For the text-containing cell, return its midpoint in (x, y) coordinate format. 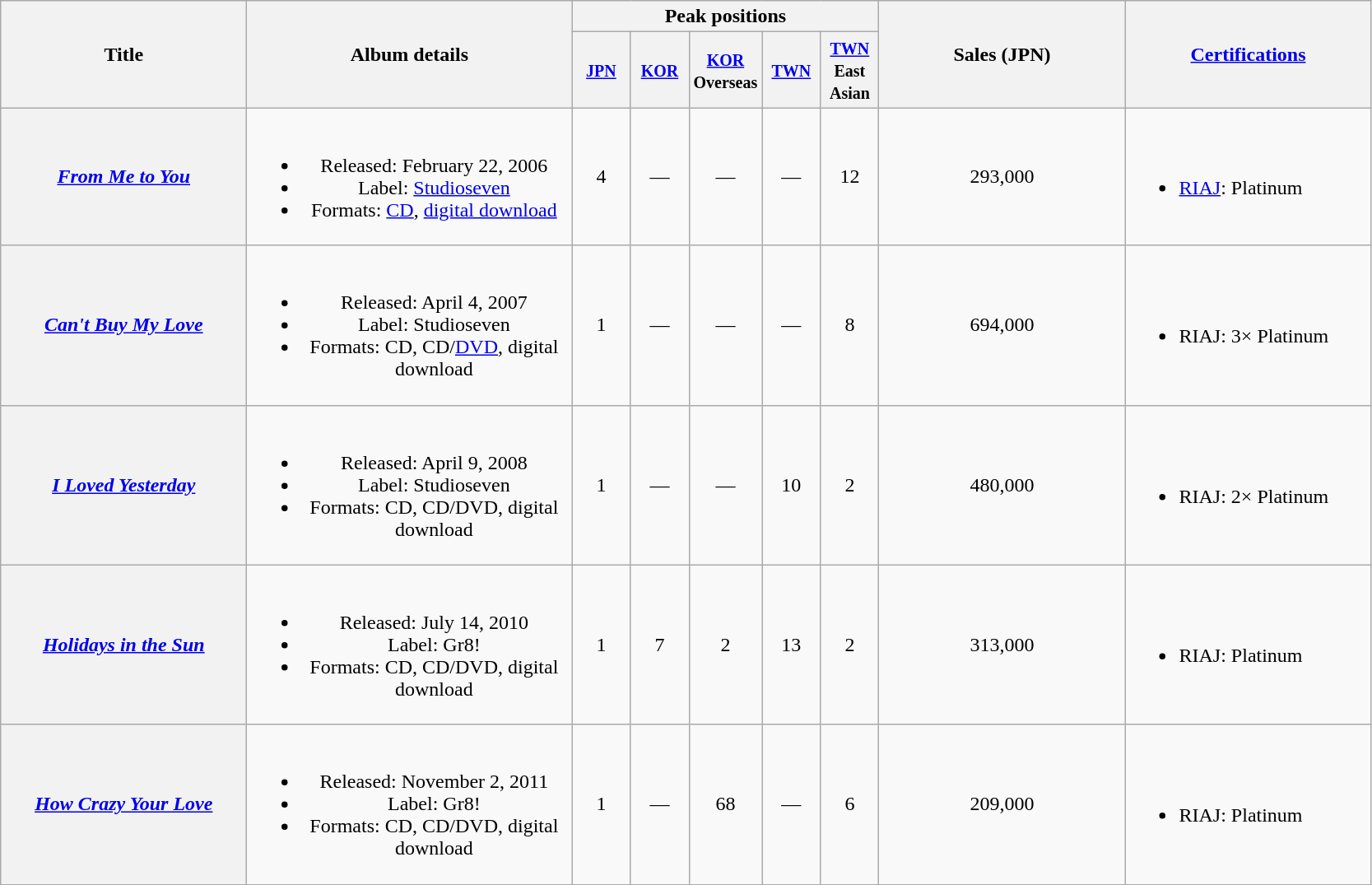
Released: April 4, 2007Label: StudiosevenFormats: CD, CD/DVD, digital download (410, 325)
TWN East Asian (849, 70)
Title (123, 54)
Album details (410, 54)
TWN (792, 70)
7 (660, 645)
10 (792, 485)
293,000 (1002, 176)
Certifications (1248, 54)
480,000 (1002, 485)
Sales (JPN) (1002, 54)
RIAJ: 3× Platinum (1248, 325)
12 (849, 176)
From Me to You (123, 176)
694,000 (1002, 325)
Released: April 9, 2008Label: StudiosevenFormats: CD, CD/DVD, digital download (410, 485)
JPN (601, 70)
13 (792, 645)
4 (601, 176)
Holidays in the Sun (123, 645)
Peak positions (726, 16)
8 (849, 325)
RIAJ: 2× Platinum (1248, 485)
313,000 (1002, 645)
6 (849, 804)
KOROverseas (726, 70)
Released: February 22, 2006Label: StudiosevenFormats: CD, digital download (410, 176)
I Loved Yesterday (123, 485)
Released: November 2, 2011Label: Gr8!Formats: CD, CD/DVD, digital download (410, 804)
209,000 (1002, 804)
KOR (660, 70)
Can't Buy My Love (123, 325)
68 (726, 804)
Released: July 14, 2010Label: Gr8!Formats: CD, CD/DVD, digital download (410, 645)
How Crazy Your Love (123, 804)
